Pinpoint the cell where the given text exists, returning its (x, y) midpoint coordinate. 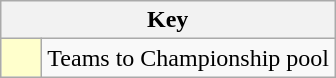
Key (168, 20)
Teams to Championship pool (188, 58)
